Find where the given text appears and provide that cell's center as (x, y) coordinate. 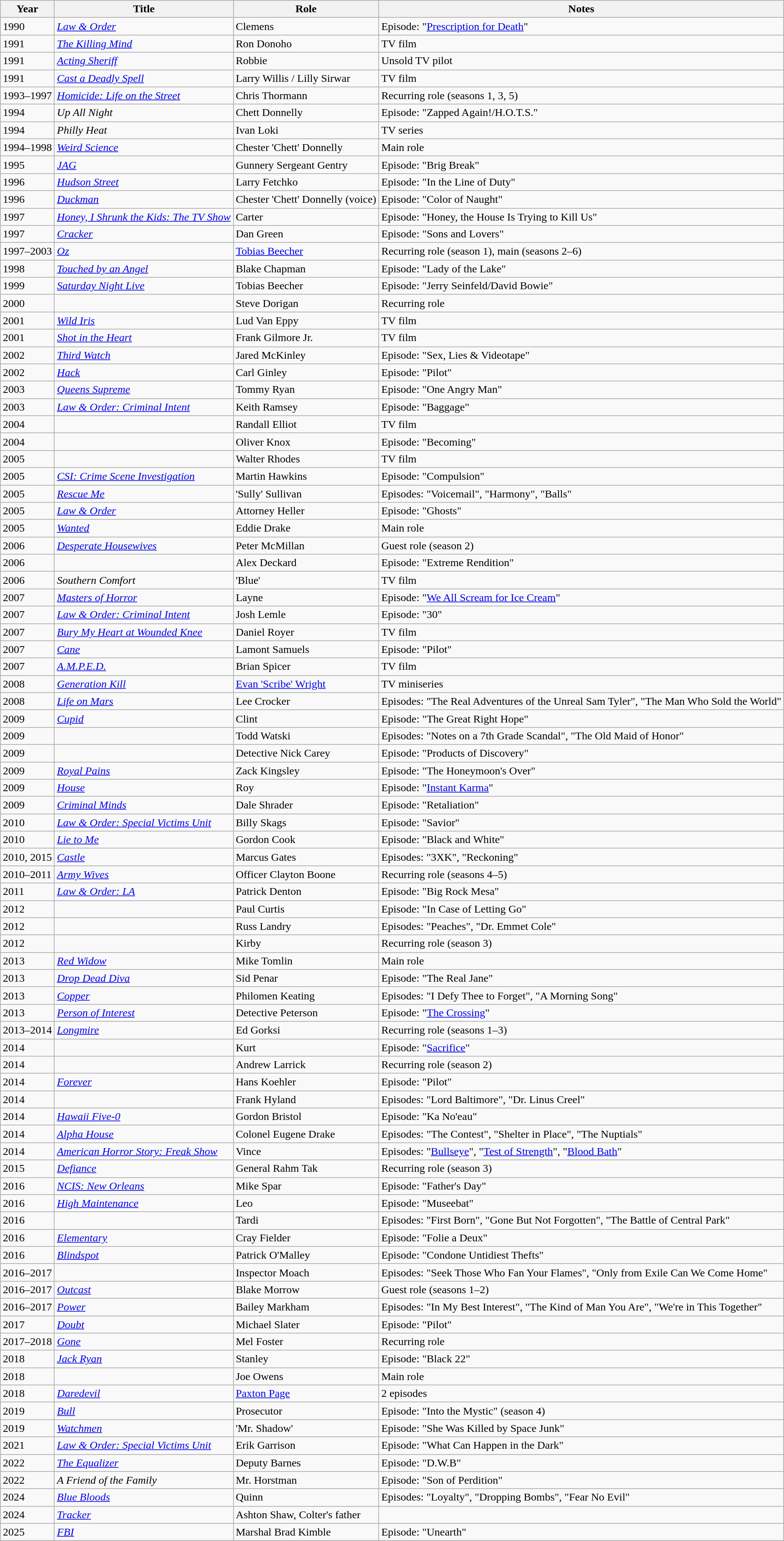
Eddie Drake (306, 528)
Peter McMillan (306, 546)
Daniel Royer (306, 632)
Mel Foster (306, 1342)
2013–2014 (27, 1030)
Chett Donnelly (306, 113)
Lud Van Eppy (306, 321)
Cupid (144, 718)
Episodes: "Loyalty", "Dropping Bombs", "Fear No Evil" (581, 1497)
Billy Skags (306, 823)
Clint (306, 718)
Bailey Markham (306, 1307)
Life on Mars (144, 701)
Episode: "Unearth" (581, 1532)
Episode: "Ka No'eau" (581, 1117)
A Friend of the Family (144, 1480)
Episodes: "3XK", "Reckoning" (581, 857)
Kurt (306, 1047)
Homicide: Life on the Street (144, 95)
Episode: "In Case of Letting Go" (581, 909)
Ed Gorksi (306, 1030)
Acting Sheriff (144, 61)
1998 (27, 269)
Episode: "Ghosts" (581, 511)
Masters of Horror (144, 597)
Recurring role (seasons 4–5) (581, 874)
Carl Ginley (306, 372)
Episode: "Compulsion" (581, 476)
Evan 'Scribe' Wright (306, 684)
Episode: "One Angry Man" (581, 390)
Episodes: "In My Best Interest", "The Kind of Man You Are", "We're in This Together" (581, 1307)
Wild Iris (144, 321)
Title (144, 9)
Episodes: "The Contest", "Shelter in Place", "The Nuptials" (581, 1134)
Episodes: "I Defy Thee to Forget", "A Morning Song" (581, 995)
Quinn (306, 1497)
Episode: "Sons and Lovers" (581, 234)
Inspector Moach (306, 1272)
Watchmen (144, 1428)
Bull (144, 1411)
Mike Spar (306, 1186)
High Maintenance (144, 1203)
House (144, 788)
The Killing Mind (144, 44)
Patrick O'Malley (306, 1255)
Episode: "Black and White" (581, 840)
'Blue' (306, 580)
Up All Night (144, 113)
Episodes: "Lord Baltimore", "Dr. Linus Creel" (581, 1099)
Episodes: "Peaches", "Dr. Emmet Cole" (581, 926)
Blake Chapman (306, 269)
Touched by an Angel (144, 269)
Detective Nick Carey (306, 753)
Episode: "Retaliation" (581, 805)
Martin Hawkins (306, 476)
Ashton Shaw, Colter's father (306, 1515)
Episode: "Sacrifice" (581, 1047)
Episode: "The Crossing" (581, 1013)
Unsold TV pilot (581, 61)
JAG (144, 165)
Army Wives (144, 874)
Bury My Heart at Wounded Knee (144, 632)
Saturday Night Live (144, 286)
Drop Dead Diva (144, 978)
Frank Hyland (306, 1099)
Gordon Cook (306, 840)
Steve Dorigan (306, 303)
Hudson Street (144, 182)
Blindspot (144, 1255)
Ivan Loki (306, 130)
Episode: "Savior" (581, 823)
Episodes: "Voicemail", "Harmony", "Balls" (581, 493)
Philly Heat (144, 130)
2025 (27, 1532)
Sid Penar (306, 978)
2017 (27, 1325)
Episode: "Black 22" (581, 1359)
Walter Rhodes (306, 459)
Episode: "The Honeymoon's Over" (581, 771)
Marshal Brad Kimble (306, 1532)
FBI (144, 1532)
Guest role (season 2) (581, 546)
Lie to Me (144, 840)
Gunnery Sergeant Gentry (306, 165)
Episode: "What Can Happen in the Dark" (581, 1446)
Episode: "Lady of the Lake" (581, 269)
Alpha House (144, 1134)
Episode: "Products of Discovery" (581, 753)
American Horror Story: Freak Show (144, 1151)
Rescue Me (144, 493)
Person of Interest (144, 1013)
Deputy Barnes (306, 1463)
Ron Donoho (306, 44)
The Equalizer (144, 1463)
Elementary (144, 1238)
Episodes: "The Real Adventures of the Unreal Sam Tyler", "The Man Who Sold the World" (581, 701)
Criminal Minds (144, 805)
Brian Spicer (306, 667)
Episode: "30" (581, 615)
Episodes: "Seek Those Who Fan Your Flames", "Only from Exile Can We Come Home" (581, 1272)
Philomen Keating (306, 995)
Lee Crocker (306, 701)
Longmire (144, 1030)
Daredevil (144, 1394)
Forever (144, 1082)
Episode: "Brig Break" (581, 165)
Recurring role (seasons 1–3) (581, 1030)
Desperate Housewives (144, 546)
Paul Curtis (306, 909)
Carter (306, 217)
Mr. Horstman (306, 1480)
Officer Clayton Boone (306, 874)
Layne (306, 597)
Red Widow (144, 961)
Episode: "Color of Naught" (581, 199)
Chester 'Chett' Donnelly (306, 147)
Erik Garrison (306, 1446)
Marcus Gates (306, 857)
Role (306, 9)
Patrick Denton (306, 892)
Episode: "D.W.B" (581, 1463)
Recurring role (season 1), main (seasons 2–6) (581, 251)
Zack Kingsley (306, 771)
Mike Tomlin (306, 961)
Clemens (306, 26)
Southern Comfort (144, 580)
2010–2011 (27, 874)
Hawaii Five-0 (144, 1117)
General Rahm Tak (306, 1169)
Copper (144, 995)
Doubt (144, 1325)
Shot in the Heart (144, 338)
Leo (306, 1203)
Colonel Eugene Drake (306, 1134)
Andrew Larrick (306, 1065)
Episode: "Instant Karma" (581, 788)
Blue Bloods (144, 1497)
CSI: Crime Scene Investigation (144, 476)
'Sully' Sullivan (306, 493)
TV miniseries (581, 684)
Episode: "Jerry Seinfeld/David Bowie" (581, 286)
Hans Koehler (306, 1082)
Episode: "Zapped Again!/H.O.T.S." (581, 113)
Guest role (seasons 1–2) (581, 1290)
Josh Lemle (306, 615)
Episode: "Father's Day" (581, 1186)
Vince (306, 1151)
Gordon Bristol (306, 1117)
1999 (27, 286)
Episode: "Condone Untidiest Thefts" (581, 1255)
Cast a Deadly Spell (144, 78)
Blake Morrow (306, 1290)
Prosecutor (306, 1411)
Episode: "She Was Killed by Space Junk" (581, 1428)
Episode: "Extreme Rendition" (581, 563)
Oliver Knox (306, 442)
Roy (306, 788)
Episode: "We All Scream for Ice Cream" (581, 597)
Cray Fielder (306, 1238)
Tardi (306, 1220)
Randall Elliot (306, 424)
Episode: "Sex, Lies & Videotape" (581, 355)
Queens Supreme (144, 390)
Tracker (144, 1515)
'Mr. Shadow' (306, 1428)
Recurring role (season 2) (581, 1065)
Wanted (144, 528)
Alex Deckard (306, 563)
1997–2003 (27, 251)
Episode: "Big Rock Mesa" (581, 892)
Episode: "Son of Perdition" (581, 1480)
2015 (27, 1169)
2 episodes (581, 1394)
Jared McKinley (306, 355)
Robbie (306, 61)
Jack Ryan (144, 1359)
Weird Science (144, 147)
Lamont Samuels (306, 649)
NCIS: New Orleans (144, 1186)
Episode: "The Great Right Hope" (581, 718)
Episodes: "Notes on a 7th Grade Scandal", "The Old Maid of Honor" (581, 736)
Episodes: "First Born", "Gone But Not Forgotten", "The Battle of Central Park" (581, 1220)
Gone (144, 1342)
Episode: "Into the Mystic" (season 4) (581, 1411)
Defiance (144, 1169)
2021 (27, 1446)
1993–1997 (27, 95)
Attorney Heller (306, 511)
Episode: "The Real Jane" (581, 978)
Detective Peterson (306, 1013)
2017–2018 (27, 1342)
Episode: "Becoming" (581, 442)
TV series (581, 130)
Paxton Page (306, 1394)
Chester 'Chett' Donnelly (voice) (306, 199)
Castle (144, 857)
Notes (581, 9)
2000 (27, 303)
Episodes: "Bullseye", "Test of Strength", "Blood Bath" (581, 1151)
Frank Gilmore Jr. (306, 338)
1994–1998 (27, 147)
Cane (144, 649)
Keith Ramsey (306, 407)
Royal Pains (144, 771)
Episode: "Museebat" (581, 1203)
1995 (27, 165)
Episode: "Honey, the House Is Trying to Kill Us" (581, 217)
Duckman (144, 199)
Russ Landry (306, 926)
Outcast (144, 1290)
Chris Thormann (306, 95)
Kirby (306, 944)
Dale Shrader (306, 805)
Hack (144, 372)
Stanley (306, 1359)
Year (27, 9)
Episode: "Baggage" (581, 407)
Joe Owens (306, 1376)
Tommy Ryan (306, 390)
Law & Order: LA (144, 892)
Episode: "Prescription for Death" (581, 26)
Dan Green (306, 234)
2010, 2015 (27, 857)
A.M.P.E.D. (144, 667)
Todd Watski (306, 736)
Recurring role (seasons 1, 3, 5) (581, 95)
Michael Slater (306, 1325)
Oz (144, 251)
Cracker (144, 234)
Honey, I Shrunk the Kids: The TV Show (144, 217)
Episode: "Folie a Deux" (581, 1238)
Episode: "In the Line of Duty" (581, 182)
Power (144, 1307)
1990 (27, 26)
Larry Fetchko (306, 182)
Third Watch (144, 355)
2011 (27, 892)
Generation Kill (144, 684)
Larry Willis / Lilly Sirwar (306, 78)
